Locate the cell with the specified text and output its [x, y] center coordinate. 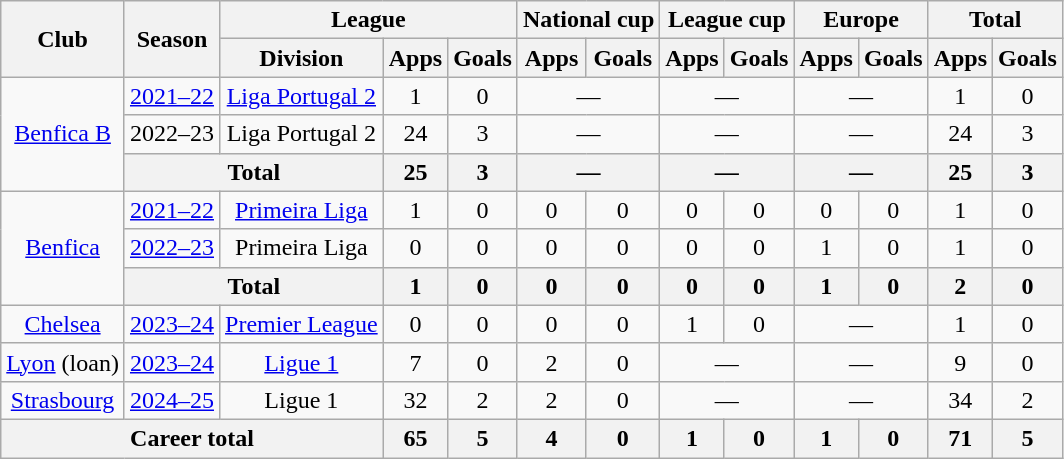
71 [960, 438]
Division [302, 58]
Premier League [302, 324]
League [369, 20]
Strasbourg [63, 400]
Europe [861, 20]
9 [960, 362]
65 [415, 438]
Career total [192, 438]
Benfica B [63, 134]
2024–25 [172, 400]
4 [551, 438]
Benfica [63, 248]
Club [63, 39]
Season [172, 39]
League cup [727, 20]
Lyon (loan) [63, 362]
Chelsea [63, 324]
7 [415, 362]
National cup [588, 20]
34 [960, 400]
32 [415, 400]
